Detect which cell encompasses the target text, then output its [x, y] center coordinate. 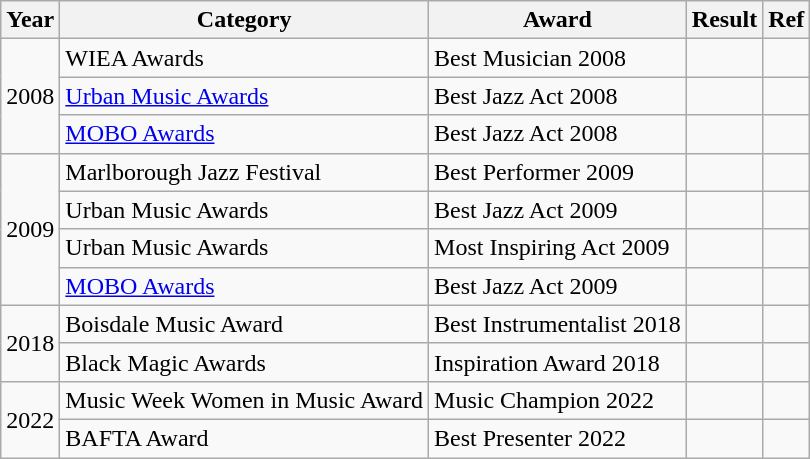
Best Instrumentalist 2018 [558, 324]
2018 [30, 343]
Black Magic Awards [244, 362]
Most Inspiring Act 2009 [558, 248]
Category [244, 20]
2008 [30, 96]
Best Musician 2008 [558, 58]
Boisdale Music Award [244, 324]
Award [558, 20]
WIEA Awards [244, 58]
2009 [30, 229]
Result [724, 20]
Best Performer 2009 [558, 172]
Year [30, 20]
Inspiration Award 2018 [558, 362]
Music Week Women in Music Award [244, 400]
Marlborough Jazz Festival [244, 172]
BAFTA Award [244, 438]
Music Champion 2022 [558, 400]
Ref [786, 20]
2022 [30, 419]
Best Presenter 2022 [558, 438]
